Capture the cell that displays the provided text and extract its (X, Y) central coordinate. 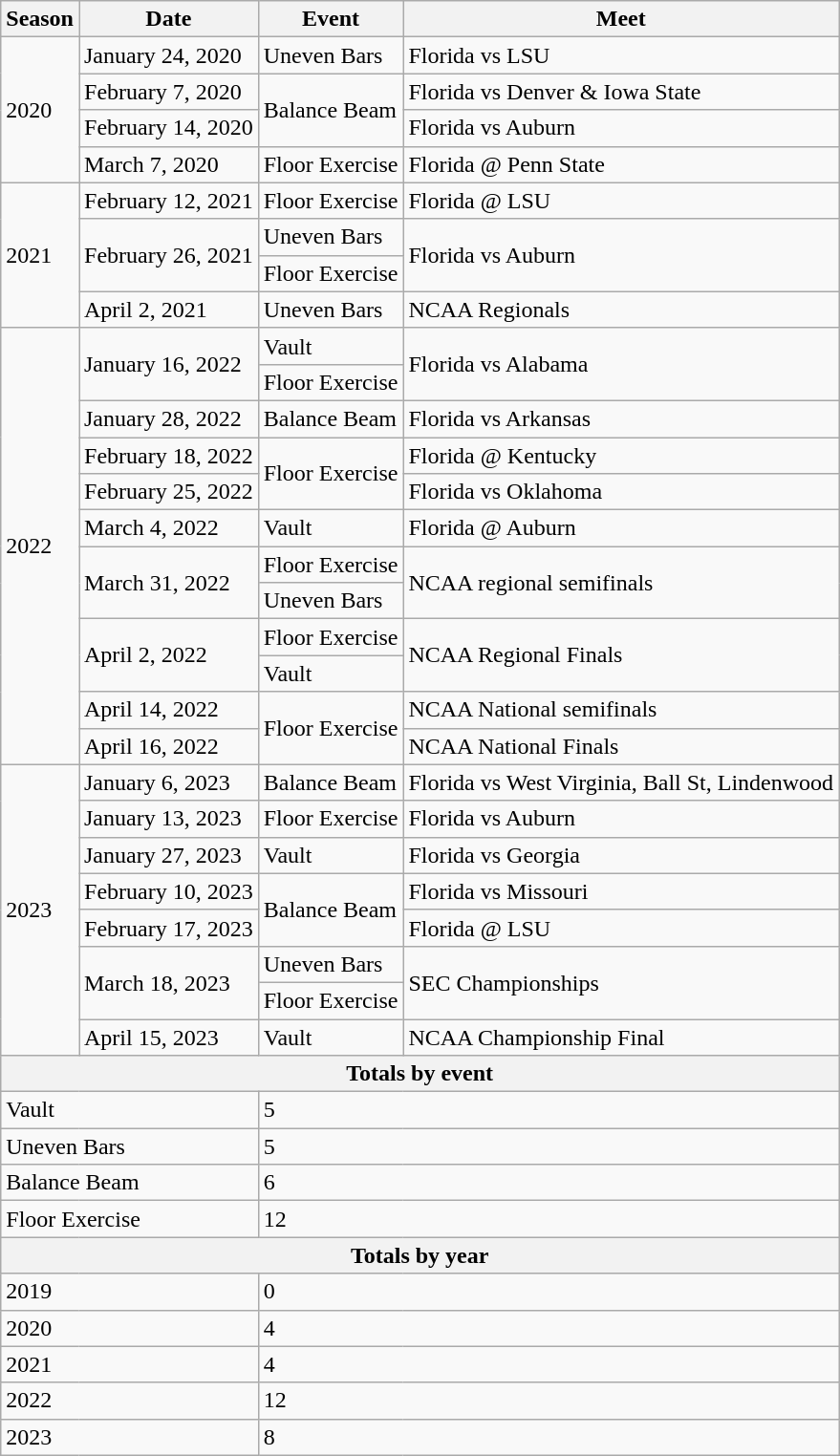
Totals by event (420, 1074)
NCAA Regionals (621, 310)
Florida @ Auburn (621, 528)
Florida vs Arkansas (621, 418)
February 7, 2020 (168, 92)
NCAA regional semifinals (621, 583)
February 18, 2022 (168, 456)
January 16, 2022 (168, 364)
NCAA Regional Finals (621, 655)
January 28, 2022 (168, 418)
8 (549, 1437)
Florida vs Georgia (621, 855)
Florida vs Denver & Iowa State (621, 92)
Event (331, 19)
February 17, 2023 (168, 928)
February 10, 2023 (168, 891)
March 18, 2023 (168, 982)
Florida vs Missouri (621, 891)
Totals by year (420, 1255)
January 27, 2023 (168, 855)
April 16, 2022 (168, 746)
Florida vs Oklahoma (621, 492)
April 2, 2021 (168, 310)
April 2, 2022 (168, 655)
February 12, 2021 (168, 201)
6 (549, 1183)
Season (40, 19)
2019 (130, 1292)
January 24, 2020 (168, 55)
March 7, 2020 (168, 164)
NCAA Championship Final (621, 1037)
NCAA National Finals (621, 746)
February 25, 2022 (168, 492)
Florida vs West Virginia, Ball St, Lindenwood (621, 782)
February 14, 2020 (168, 128)
January 13, 2023 (168, 819)
January 6, 2023 (168, 782)
April 14, 2022 (168, 710)
Florida vs LSU (621, 55)
Meet (621, 19)
0 (549, 1292)
NCAA National semifinals (621, 710)
Florida @ Penn State (621, 164)
Florida @ Kentucky (621, 456)
April 15, 2023 (168, 1037)
SEC Championships (621, 982)
February 26, 2021 (168, 255)
Date (168, 19)
Florida vs Alabama (621, 364)
March 31, 2022 (168, 583)
March 4, 2022 (168, 528)
